Locate the cell with the specified text and output its [X, Y] center coordinate. 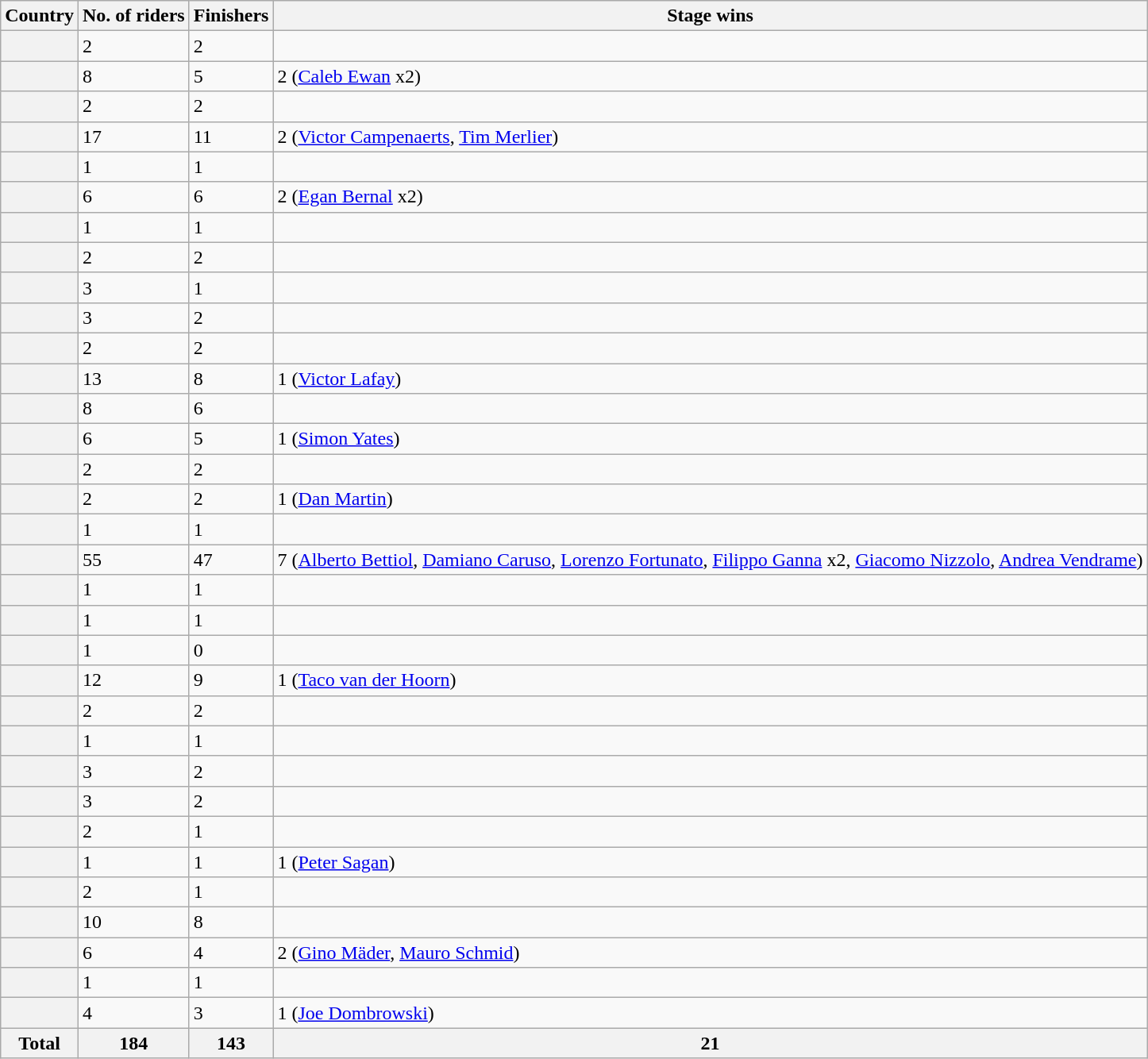
143 [231, 1043]
Finishers [231, 16]
Total [40, 1043]
1 (Peter Sagan) [710, 861]
0 [231, 650]
No. of riders [133, 16]
Country [40, 16]
2 (Victor Campenaerts, Tim Merlier) [710, 137]
Stage wins [710, 16]
2 (Gino Mäder, Mauro Schmid) [710, 953]
1 (Dan Martin) [710, 499]
10 [133, 922]
12 [133, 680]
2 (Caleb Ewan x2) [710, 76]
7 (Alberto Bettiol, Damiano Caruso, Lorenzo Fortunato, Filippo Ganna x2, Giacomo Nizzolo, Andrea Vendrame) [710, 560]
55 [133, 560]
17 [133, 137]
1 (Simon Yates) [710, 439]
9 [231, 680]
184 [133, 1043]
13 [133, 379]
2 (Egan Bernal x2) [710, 197]
1 (Joe Dombrowski) [710, 1013]
21 [710, 1043]
47 [231, 560]
1 (Taco van der Hoorn) [710, 680]
1 (Victor Lafay) [710, 379]
11 [231, 137]
